Find where the given text appears and provide that cell's center as [X, Y] coordinate. 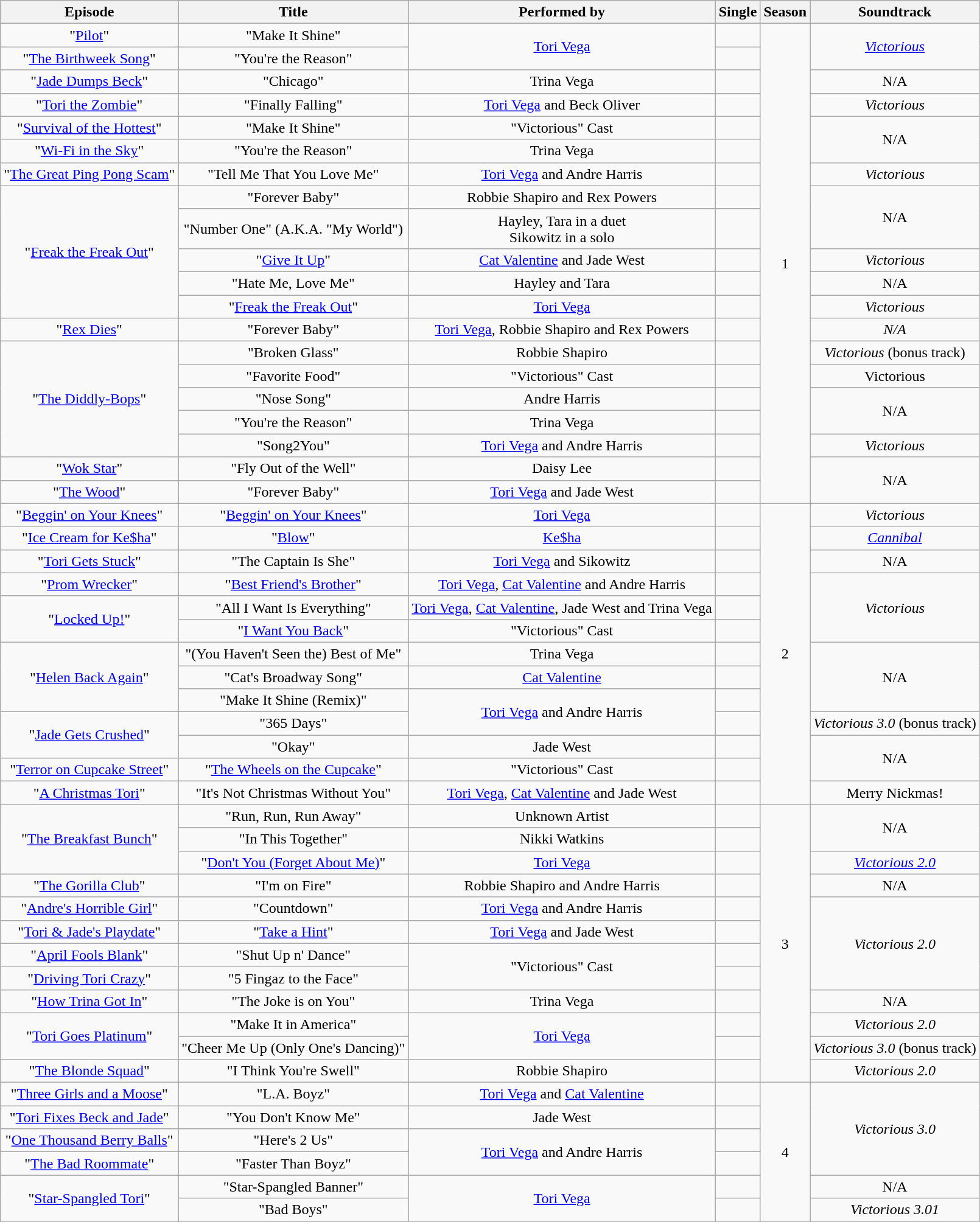
"Chicago" [293, 82]
"Finally Falling" [293, 105]
"5 Fingaz to the Face" [293, 978]
Merry Nickmas! [895, 793]
"Jade Gets Crushed" [89, 735]
"One Thousand Berry Balls" [89, 1140]
"Tori Gets Stuck" [89, 561]
Tori Vega, Robbie Shapiro and Rex Powers [562, 330]
"All I Want Is Everything" [293, 607]
"Bad Boys" [293, 1210]
"The Gorilla Club" [89, 885]
"The Great Ping Pong Scam" [89, 174]
Hayley and Tara [562, 283]
"Prom Wrecker" [89, 584]
"Cat's Broadway Song" [293, 677]
"Tori & Jade's Playdate" [89, 932]
"Nose Song" [293, 399]
Tori Vega, Cat Valentine and Jade West [562, 793]
Nikki Watkins [562, 839]
"Driving Tori Crazy" [89, 978]
"The Bad Roommate" [89, 1164]
"I'm on Fire" [293, 885]
"Here's 2 Us" [293, 1140]
"The Joke is on You" [293, 1001]
Performed by [562, 12]
"I Think You're Swell" [293, 1071]
"A Christmas Tori" [89, 793]
"Broken Glass" [293, 353]
"Fly Out of the Well" [293, 469]
2 [785, 654]
"Tell Me That You Love Me" [293, 174]
1 [785, 264]
Robbie Shapiro and Rex Powers [562, 197]
"Give It Up" [293, 260]
Hayley, Tara in a duet Sikowitz in a solo [562, 229]
"Don't You (Forget About Me)" [293, 862]
"Wi-Fi in the Sky" [89, 151]
Cat Valentine and Jade West [562, 260]
"Tori Fixes Beck and Jade" [89, 1117]
"Helen Back Again" [89, 677]
"L.A. Boyz" [293, 1094]
"The Breakfast Bunch" [89, 839]
"Star-Spangled Tori" [89, 1198]
"Ice Cream for Ke$ha" [89, 538]
Tori Vega and Cat Valentine [562, 1094]
"I Want You Back" [293, 630]
Tori Vega, Cat Valentine and Andre Harris [562, 584]
Title [293, 12]
"Favorite Food" [293, 376]
"Survival of the Hottest" [89, 128]
Victorious 3.0 [895, 1129]
"Make It in America" [293, 1024]
"Blow" [293, 538]
Tori Vega and Sikowitz [562, 561]
"How Trina Got In" [89, 1001]
Ke$ha [562, 538]
"In This Together" [293, 839]
Victorious (bonus track) [895, 353]
"The Birthweek Song" [89, 58]
"The Captain Is She" [293, 561]
"Best Friend's Brother" [293, 584]
"Tori the Zombie" [89, 105]
"Number One" (A.K.A. "My World") [293, 229]
"The Wheels on the Cupcake" [293, 770]
Daisy Lee [562, 469]
"The Blonde Squad" [89, 1071]
"It's Not Christmas Without You" [293, 793]
"Hate Me, Love Me" [293, 283]
"The Wood" [89, 492]
Cat Valentine [562, 677]
"Tori Goes Platinum" [89, 1036]
Cannibal [895, 538]
"Pilot" [89, 35]
"Faster Than Boyz" [293, 1164]
"Cheer Me Up (Only One's Dancing)" [293, 1047]
"You Don't Know Me" [293, 1117]
Soundtrack [895, 12]
Tori Vega, Cat Valentine, Jade West and Trina Vega [562, 607]
Unknown Artist [562, 816]
4 [785, 1152]
"Locked Up!" [89, 619]
"Wok Star" [89, 469]
"Run, Run, Run Away" [293, 816]
"365 Days" [293, 724]
Victorious 3.01 [895, 1210]
"Andre's Horrible Girl" [89, 909]
"Star-Spangled Banner" [293, 1187]
Andre Harris [562, 399]
"Shut Up n' Dance" [293, 955]
Episode [89, 12]
"Three Girls and a Moose" [89, 1094]
"The Diddly-Bops" [89, 399]
"Song2You" [293, 445]
"Make It Shine (Remix)" [293, 700]
"Okay" [293, 747]
Tori Vega and Beck Oliver [562, 105]
Robbie Shapiro and Andre Harris [562, 885]
"Terror on Cupcake Street" [89, 770]
"Countdown" [293, 909]
"Jade Dumps Beck" [89, 82]
"(You Haven't Seen the) Best of Me" [293, 654]
Single [738, 12]
Season [785, 12]
3 [785, 943]
"Rex Dies" [89, 330]
"Take a Hint" [293, 932]
"April Fools Blank" [89, 955]
